Output the [X, Y] coordinate of the center of the cell containing the given text.  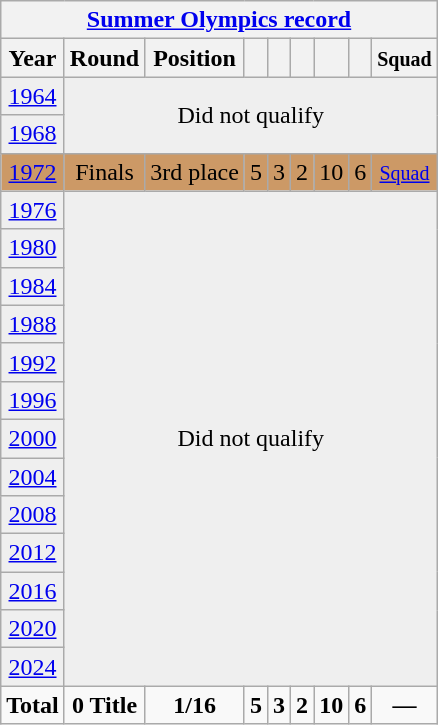
3rd place [195, 172]
2016 [33, 591]
1988 [33, 324]
1972 [33, 172]
1996 [33, 400]
Year [33, 58]
2024 [33, 667]
1/16 [195, 705]
1984 [33, 286]
Position [195, 58]
2000 [33, 438]
1980 [33, 248]
— [405, 705]
Summer Olympics record [220, 20]
Round [104, 58]
1976 [33, 210]
2004 [33, 477]
1968 [33, 134]
2008 [33, 515]
1964 [33, 96]
2012 [33, 553]
Finals [104, 172]
1992 [33, 362]
Total [33, 705]
2020 [33, 629]
0 Title [104, 705]
